Extract the (X, Y) coordinate from the center of the cell holding the provided text.  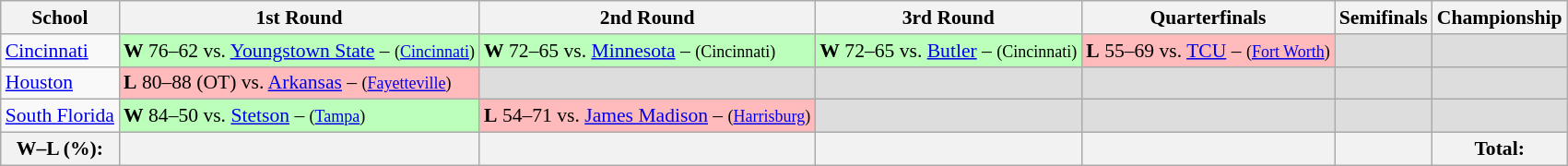
W–L (%): (60, 149)
Cincinnati (60, 51)
L 55–69 vs. TCU – (Fort Worth) (1208, 51)
Total: (1500, 149)
W 76–62 vs. Youngstown State – (Cincinnati) (299, 51)
L 54–71 vs. James Madison – (Harrisburg) (647, 116)
1st Round (299, 18)
2nd Round (647, 18)
South Florida (60, 116)
W 72–65 vs. Minnesota – (Cincinnati) (647, 51)
School (60, 18)
Houston (60, 83)
Championship (1500, 18)
W 72–65 vs. Butler – (Cincinnati) (948, 51)
3rd Round (948, 18)
L 80–88 (OT) vs. Arkansas – (Fayetteville) (299, 83)
Quarterfinals (1208, 18)
W 84–50 vs. Stetson – (Tampa) (299, 116)
Semifinals (1384, 18)
